Return the [x, y] coordinate for the center point of the cell that contains the specified text.  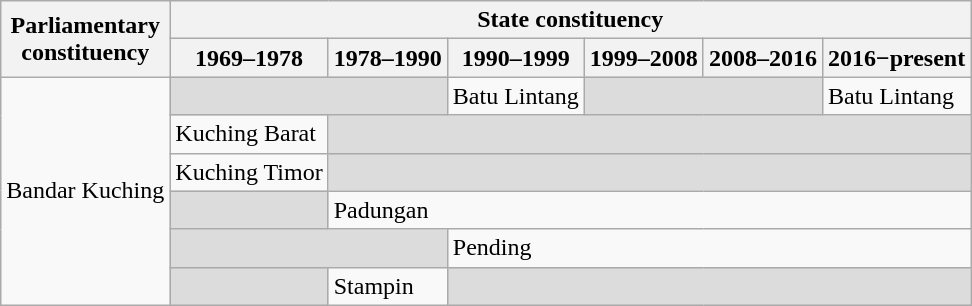
Kuching Barat [249, 134]
1978–1990 [388, 58]
Stampin [388, 286]
1969–1978 [249, 58]
1990–1999 [516, 58]
Padungan [650, 210]
2016−present [896, 58]
State constituency [570, 20]
Bandar Kuching [86, 191]
2008–2016 [762, 58]
Pending [708, 248]
1999–2008 [644, 58]
Parliamentaryconstituency [86, 39]
Kuching Timor [249, 172]
